Detect which cell encompasses the target text, then output its [X, Y] center coordinate. 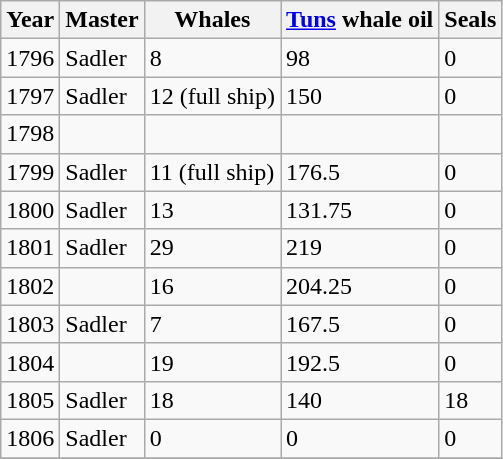
16 [212, 286]
150 [360, 96]
1796 [30, 58]
12 (full ship) [212, 96]
1801 [30, 248]
1800 [30, 210]
1799 [30, 172]
98 [360, 58]
Master [102, 20]
13 [212, 210]
1805 [30, 400]
167.5 [360, 324]
219 [360, 248]
1803 [30, 324]
Whales [212, 20]
Seals [470, 20]
Tuns whale oil [360, 20]
131.75 [360, 210]
1806 [30, 438]
1797 [30, 96]
Year [30, 20]
204.25 [360, 286]
1802 [30, 286]
1804 [30, 362]
140 [360, 400]
19 [212, 362]
192.5 [360, 362]
7 [212, 324]
8 [212, 58]
11 (full ship) [212, 172]
29 [212, 248]
1798 [30, 134]
176.5 [360, 172]
